Provide the [x, y] coordinate of the cell's center where the given text is located.  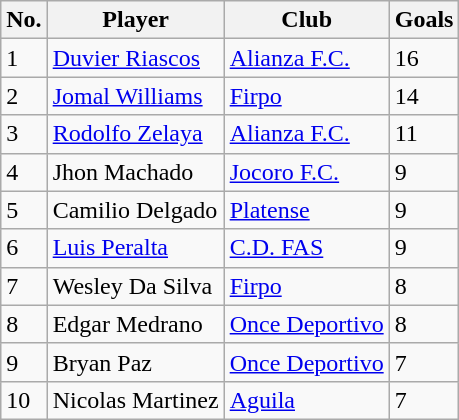
Aguila [306, 400]
3 [24, 134]
5 [24, 210]
Duvier Riascos [136, 58]
Player [136, 20]
Jomal Williams [136, 96]
Platense [306, 210]
14 [424, 96]
6 [24, 248]
Goals [424, 20]
Edgar Medrano [136, 324]
Bryan Paz [136, 362]
Camilio Delgado [136, 210]
4 [24, 172]
C.D. FAS [306, 248]
No. [24, 20]
2 [24, 96]
Jhon Machado [136, 172]
Luis Peralta [136, 248]
16 [424, 58]
1 [24, 58]
Wesley Da Silva [136, 286]
Club [306, 20]
Nicolas Martinez [136, 400]
Jocoro F.C. [306, 172]
10 [24, 400]
Rodolfo Zelaya [136, 134]
11 [424, 134]
